From the cell containing the given text, extract its center point as (x, y) coordinate. 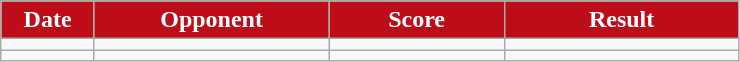
Result (621, 20)
Date (48, 20)
Opponent (211, 20)
Score (417, 20)
